Determine the (x, y) coordinate at the center of the cell enclosing the given text.  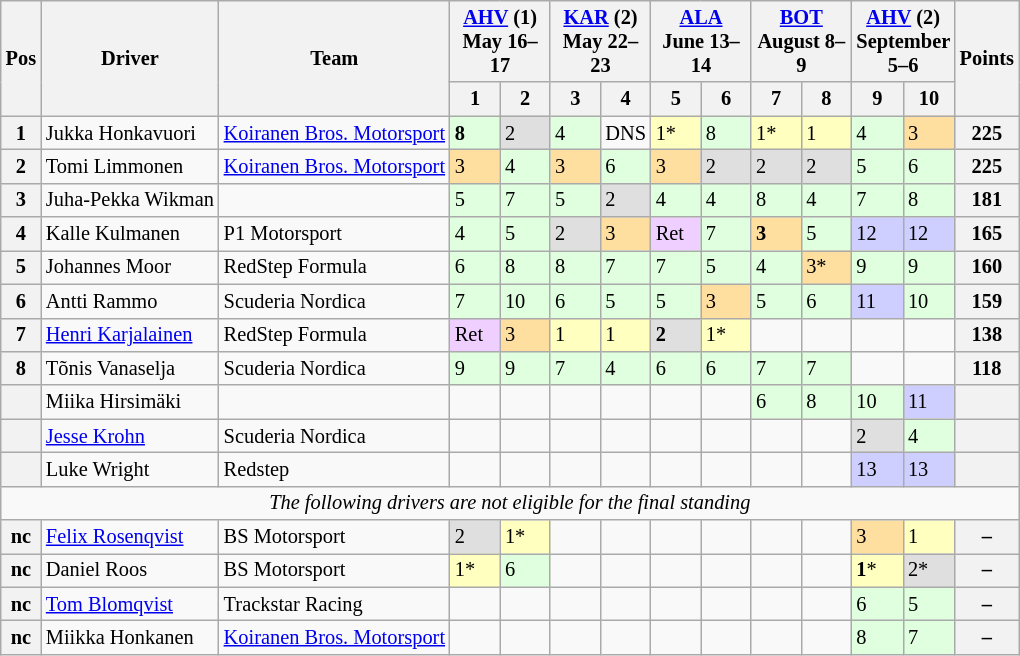
Tom Blomqvist (130, 604)
2* (929, 570)
Points (987, 58)
138 (987, 335)
Felix Rosenqvist (130, 537)
Pos (21, 58)
BOTAugust 8–9 (801, 41)
AHV (2)September 5–6 (902, 41)
3* (826, 267)
Henri Karjalainen (130, 335)
Johannes Moor (130, 267)
Luke Wright (130, 469)
DNS (625, 133)
Miika Hirsimäki (130, 402)
181 (987, 200)
Juha-Pekka Wikman (130, 200)
AHV (1)May 16–17 (500, 41)
Antti Rammo (130, 301)
P1 Motorsport (334, 234)
Tomi Limmonen (130, 166)
ALAJune 13–14 (701, 41)
Tõnis Vanaselja (130, 368)
Jukka Honkavuori (130, 133)
Daniel Roos (130, 570)
Redstep (334, 469)
118 (987, 368)
Jesse Krohn (130, 436)
Trackstar Racing (334, 604)
KAR (2)May 22–23 (600, 41)
159 (987, 301)
165 (987, 234)
Team (334, 58)
Driver (130, 58)
Kalle Kulmanen (130, 234)
Miikka Honkanen (130, 637)
The following drivers are not eligible for the final standing (510, 503)
160 (987, 267)
